Output the (x, y) coordinate of the center of the cell containing the given text.  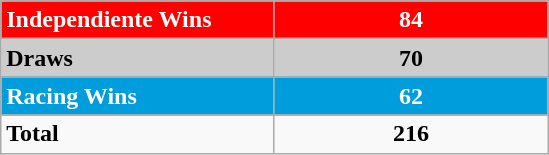
Racing Wins (138, 96)
Draws (138, 58)
Total (138, 134)
Independiente Wins (138, 20)
70 (411, 58)
84 (411, 20)
62 (411, 96)
216 (411, 134)
